Extract the [X, Y] coordinate from the center of the cell holding the provided text.  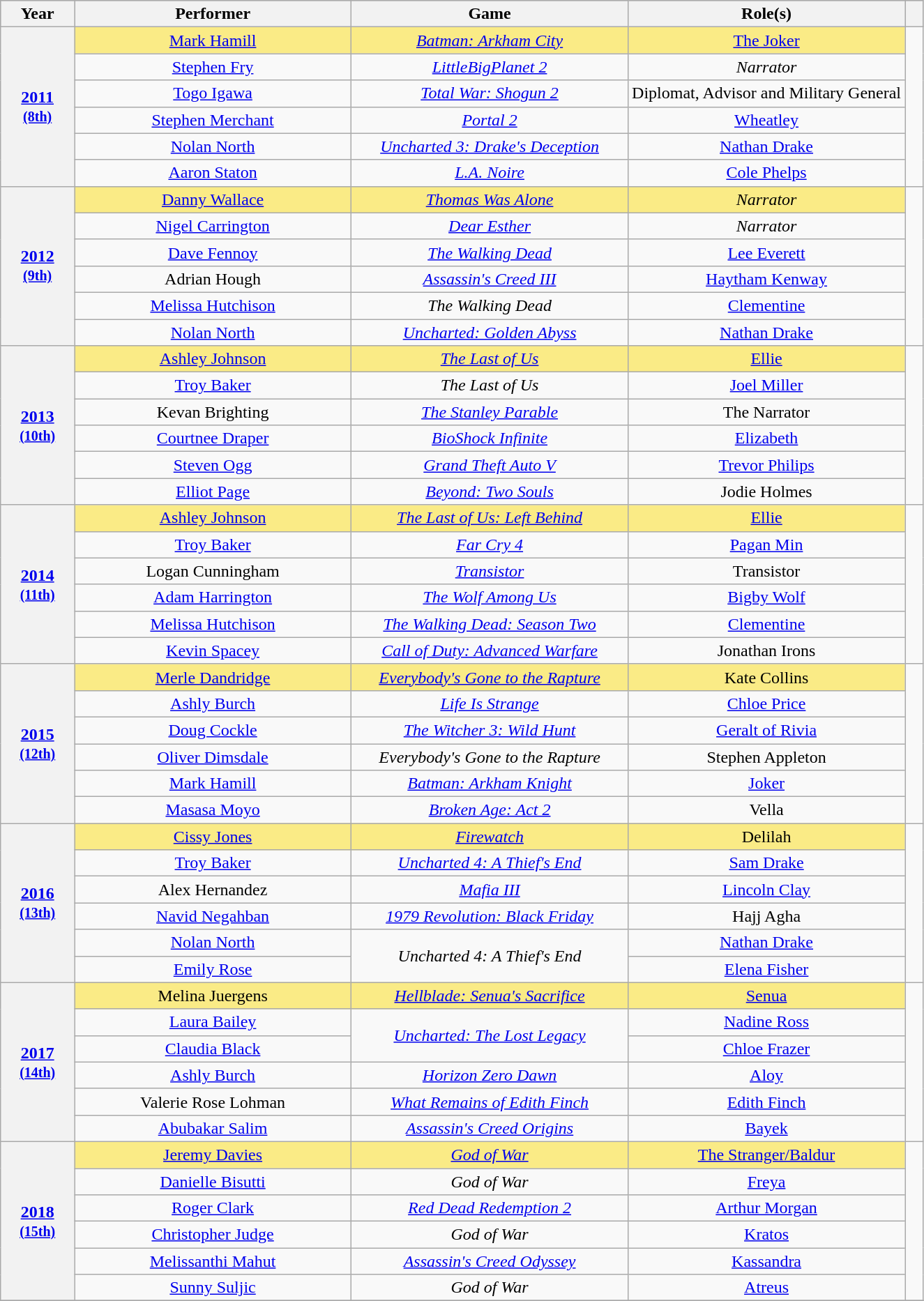
Kevin Spacey [213, 650]
Adam Harrington [213, 598]
Edith Finch [767, 1102]
Doug Cockle [213, 730]
Elena Fisher [767, 969]
Navid Negahban [213, 916]
Christopher Judge [213, 1235]
2011 (8th) [38, 107]
Far Cry 4 [490, 545]
Joker [767, 784]
LittleBigPlanet 2 [490, 67]
Elliot Page [213, 492]
Aloy [767, 1075]
Cole Phelps [767, 173]
Batman: Arkham Knight [490, 784]
Steven Ogg [213, 465]
Alex Hernandez [213, 890]
Beyond: Two Souls [490, 492]
Lincoln Clay [767, 890]
Game [490, 14]
2018(15th) [38, 1221]
Adrian Hough [213, 279]
Mafia III [490, 890]
Assassin's Creed Origins [490, 1128]
Role(s) [767, 14]
Performer [213, 14]
2014 (11th) [38, 584]
Atreus [767, 1288]
Melina Juergens [213, 996]
Sam Drake [767, 863]
The Stanley Parable [490, 412]
Kassandra [767, 1261]
Batman: Arkham City [490, 40]
Hellblade: Senua's Sacrifice [490, 996]
Roger Clark [213, 1208]
Year [38, 14]
L.A. Noire [490, 173]
The Stranger/Baldur [767, 1155]
Danielle Bisutti [213, 1182]
Assassin's Creed III [490, 279]
Hajj Agha [767, 916]
The Narrator [767, 412]
Cissy Jones [213, 837]
Haytham Kenway [767, 279]
Uncharted: Golden Abyss [490, 333]
Oliver Dimsdale [213, 756]
Sunny Suljic [213, 1288]
Kratos [767, 1235]
Stephen Fry [213, 67]
2013 (10th) [38, 425]
Vella [767, 810]
Dave Fennoy [213, 252]
Kevan Brighting [213, 412]
Firewatch [490, 837]
Bigby Wolf [767, 598]
Uncharted: The Lost Legacy [490, 1035]
Chloe Price [767, 703]
Trevor Philips [767, 465]
Joel Miller [767, 386]
Stephen Merchant [213, 120]
Togo Igawa [213, 93]
Jodie Holmes [767, 492]
1979 Revolution: Black Friday [490, 916]
Laura Bailey [213, 1022]
Valerie Rose Lohman [213, 1102]
Nadine Ross [767, 1022]
Arthur Morgan [767, 1208]
Claudia Black [213, 1049]
Lee Everett [767, 252]
Delilah [767, 837]
Masasa Moyo [213, 810]
Kate Collins [767, 677]
Melissanthi Mahut [213, 1261]
Broken Age: Act 2 [490, 810]
Bayek [767, 1128]
BioShock Infinite [490, 439]
Diplomat, Advisor and Military General [767, 93]
Merle Dandridge [213, 677]
Senua [767, 996]
The Walking Dead: Season Two [490, 624]
Abubakar Salim [213, 1128]
2016(13th) [38, 903]
2015 (12th) [38, 743]
The Last of Us: Left Behind [490, 518]
Chloe Frazer [767, 1049]
2012 (9th) [38, 266]
Aaron Staton [213, 173]
Stephen Appleton [767, 756]
Assassin's Creed Odyssey [490, 1261]
Freya [767, 1182]
Dear Esther [490, 226]
Pagan Min [767, 545]
Red Dead Redemption 2 [490, 1208]
The Joker [767, 40]
Grand Theft Auto V [490, 465]
Call of Duty: Advanced Warfare [490, 650]
The Witcher 3: Wild Hunt [490, 730]
Logan Cunningham [213, 571]
The Wolf Among Us [490, 598]
Courtnee Draper [213, 439]
Total War: Shogun 2 [490, 93]
Emily Rose [213, 969]
Uncharted 3: Drake's Deception [490, 146]
Danny Wallace [213, 199]
Wheatley [767, 120]
Portal 2 [490, 120]
Life Is Strange [490, 703]
Horizon Zero Dawn [490, 1075]
Geralt of Rivia [767, 730]
What Remains of Edith Finch [490, 1102]
Jonathan Irons [767, 650]
Jeremy Davies [213, 1155]
2017(14th) [38, 1062]
Thomas Was Alone [490, 199]
Elizabeth [767, 439]
Nigel Carrington [213, 226]
